Output the (X, Y) coordinate of the center of the cell containing the given text.  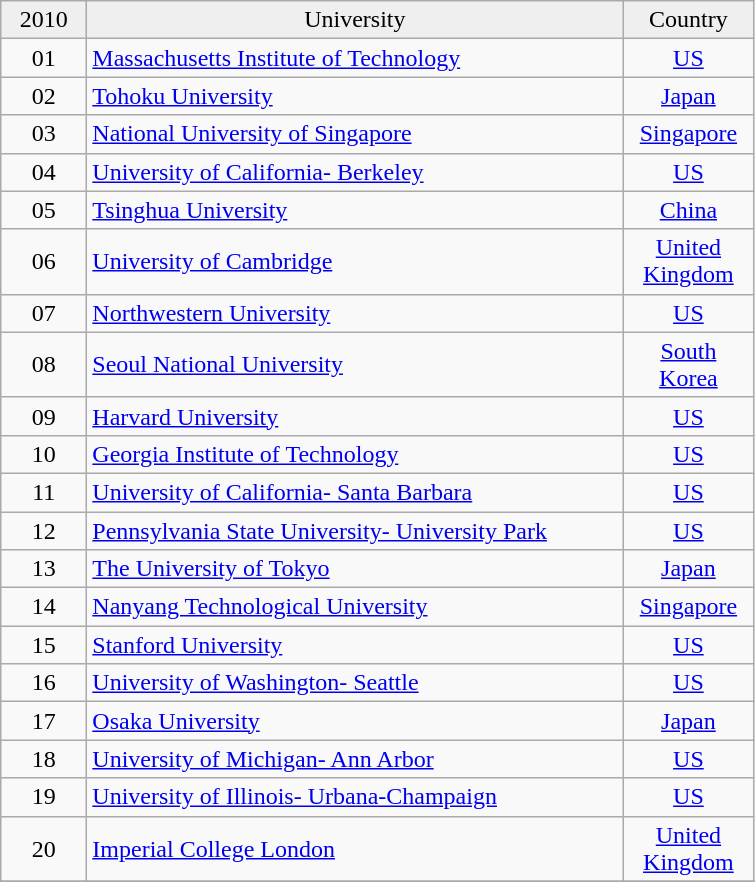
University (355, 20)
18 (44, 759)
14 (44, 607)
Massachusetts Institute of Technology (355, 58)
University of Cambridge (355, 262)
11 (44, 492)
16 (44, 683)
Country (688, 20)
Pennsylvania State University- University Park (355, 531)
University of Illinois- Urbana-Champaign (355, 797)
China (688, 210)
07 (44, 313)
National University of Singapore (355, 134)
University of Washington- Seattle (355, 683)
Nanyang Technological University (355, 607)
Stanford University (355, 645)
09 (44, 416)
06 (44, 262)
10 (44, 454)
12 (44, 531)
Tsinghua University (355, 210)
Harvard University (355, 416)
04 (44, 172)
Tohoku University (355, 96)
01 (44, 58)
13 (44, 569)
19 (44, 797)
Georgia Institute of Technology (355, 454)
University of California- Santa Barbara (355, 492)
03 (44, 134)
Osaka University (355, 721)
The University of Tokyo (355, 569)
Imperial College London (355, 848)
South Korea (688, 364)
17 (44, 721)
15 (44, 645)
20 (44, 848)
University of Michigan- Ann Arbor (355, 759)
05 (44, 210)
Northwestern University (355, 313)
Seoul National University (355, 364)
2010 (44, 20)
02 (44, 96)
08 (44, 364)
University of California- Berkeley (355, 172)
